Return the [X, Y] coordinate for the center point of the cell that contains the specified text.  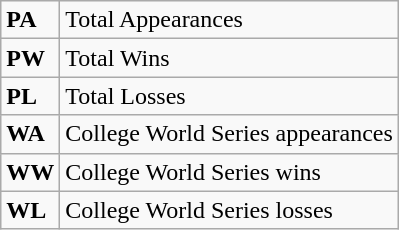
College World Series appearances [230, 134]
WW [30, 172]
PW [30, 58]
PL [30, 96]
WL [30, 210]
Total Wins [230, 58]
Total Losses [230, 96]
PA [30, 20]
WA [30, 134]
College World Series wins [230, 172]
College World Series losses [230, 210]
Total Appearances [230, 20]
